Capture the cell that displays the provided text and extract its [X, Y] central coordinate. 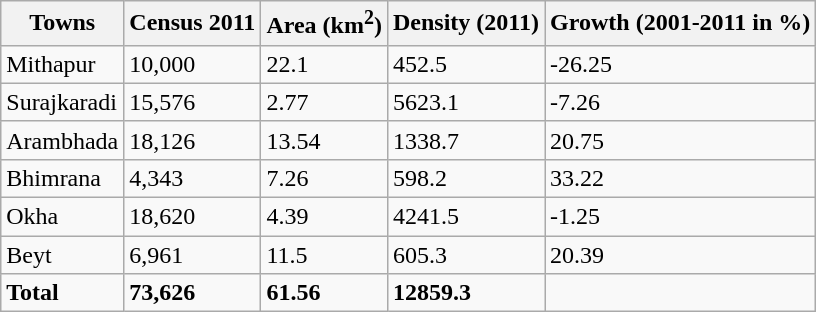
20.39 [680, 255]
10,000 [192, 64]
4.39 [324, 217]
605.3 [466, 255]
11.5 [324, 255]
1338.7 [466, 140]
18,620 [192, 217]
-1.25 [680, 217]
73,626 [192, 293]
4241.5 [466, 217]
12859.3 [466, 293]
18,126 [192, 140]
Mithapur [62, 64]
5623.1 [466, 102]
33.22 [680, 178]
Growth (2001-2011 in %) [680, 24]
Density (2011) [466, 24]
13.54 [324, 140]
4,343 [192, 178]
61.56 [324, 293]
2.77 [324, 102]
Towns [62, 24]
7.26 [324, 178]
Total [62, 293]
Arambhada [62, 140]
-7.26 [680, 102]
-26.25 [680, 64]
Area (km2) [324, 24]
Bhimrana [62, 178]
598.2 [466, 178]
22.1 [324, 64]
Surajkaradi [62, 102]
Census 2011 [192, 24]
452.5 [466, 64]
Okha [62, 217]
Beyt [62, 255]
6,961 [192, 255]
15,576 [192, 102]
20.75 [680, 140]
